Identify which cell holds the provided text, then report its (x, y) central coordinate. 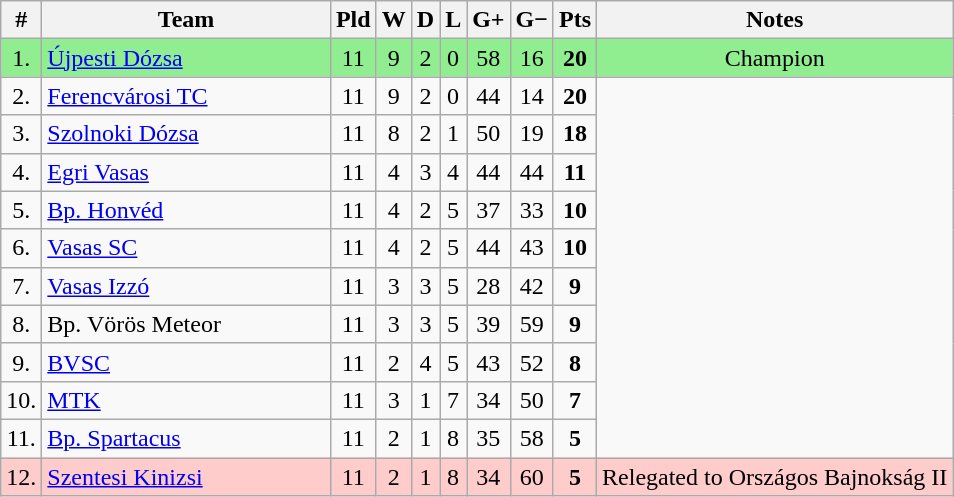
3. (22, 134)
Relegated to Országos Bajnokság II (775, 477)
Újpesti Dózsa (186, 58)
35 (488, 438)
37 (488, 210)
60 (532, 477)
8. (22, 324)
52 (532, 362)
G− (532, 20)
42 (532, 286)
BVSC (186, 362)
7. (22, 286)
19 (532, 134)
Szolnoki Dózsa (186, 134)
Vasas SC (186, 248)
Pts (574, 20)
11. (22, 438)
28 (488, 286)
59 (532, 324)
5. (22, 210)
W (394, 20)
Champion (775, 58)
39 (488, 324)
Vasas Izzó (186, 286)
6. (22, 248)
Egri Vasas (186, 172)
14 (532, 96)
12. (22, 477)
Ferencvárosi TC (186, 96)
G+ (488, 20)
Bp. Honvéd (186, 210)
# (22, 20)
MTK (186, 400)
Pld (353, 20)
Team (186, 20)
10. (22, 400)
9. (22, 362)
L (454, 20)
16 (532, 58)
Bp. Spartacus (186, 438)
4. (22, 172)
Szentesi Kinizsi (186, 477)
D (425, 20)
1. (22, 58)
Bp. Vörös Meteor (186, 324)
18 (574, 134)
33 (532, 210)
2. (22, 96)
Notes (775, 20)
